Determine the (x, y) coordinate at the center of the cell enclosing the given text.  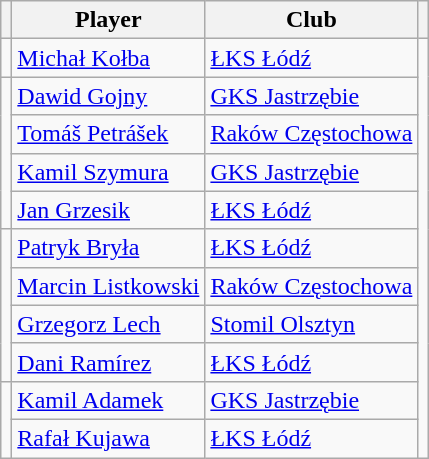
Marcin Listkowski (108, 286)
Dawid Gojny (108, 96)
Grzegorz Lech (108, 324)
Club (312, 20)
Kamil Szymura (108, 172)
Jan Grzesik (108, 210)
Player (108, 20)
Stomil Olsztyn (312, 324)
Michał Kołba (108, 58)
Rafał Kujawa (108, 438)
Patryk Bryła (108, 248)
Kamil Adamek (108, 400)
Dani Ramírez (108, 362)
Tomáš Petrášek (108, 134)
